Output the [X, Y] coordinate of the center of the cell containing the given text.  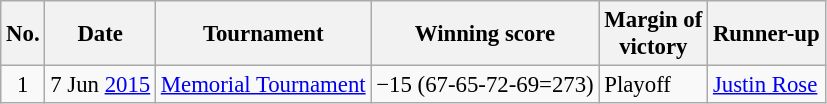
Margin ofvictory [654, 34]
Memorial Tournament [262, 85]
Runner-up [766, 34]
Date [100, 34]
7 Jun 2015 [100, 85]
Justin Rose [766, 85]
−15 (67-65-72-69=273) [485, 85]
No. [23, 34]
Winning score [485, 34]
1 [23, 85]
Playoff [654, 85]
Tournament [262, 34]
